From the cell containing the given text, extract its center point as (x, y) coordinate. 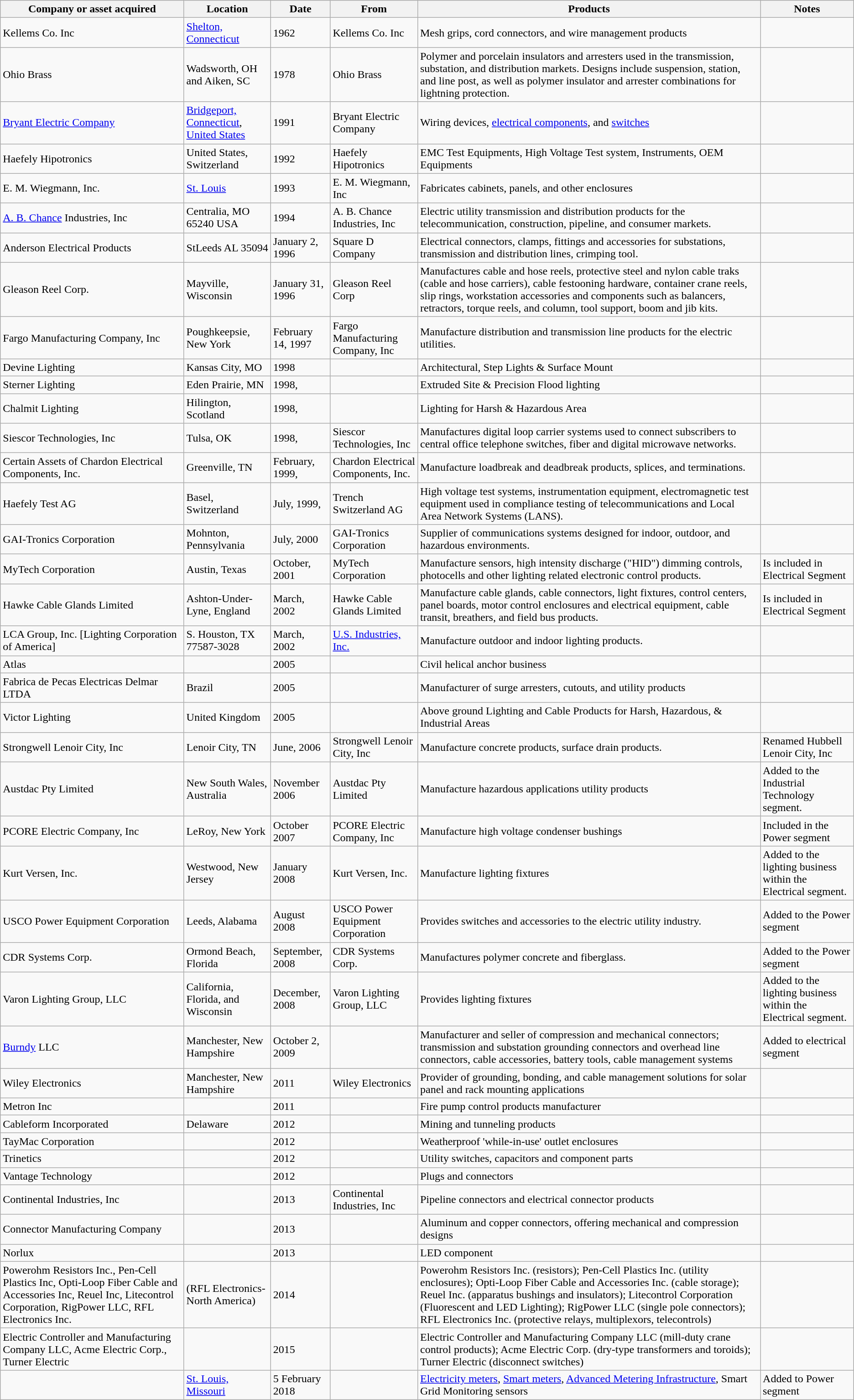
Metron Inc (92, 1107)
Electrical connectors, clamps, fittings and accessories for substations, transmission and distribution lines, crimping tool. (588, 247)
Lighting for Harsh & Hazardous Area (588, 408)
Included in the Power segment (807, 831)
Manufacture sensors, high intensity discharge ("HID") dimming controls, photocells and other lighting related electronic control products. (588, 569)
1994 (300, 218)
Brazil (227, 688)
California, Florida, and Wisconsin (227, 999)
Shelton, Connecticut (227, 33)
October 2, 2009 (300, 1047)
Plugs and connectors (588, 1176)
Products (588, 9)
Certain Assets of Chardon Electrical Components, Inc. (92, 468)
Electricity meters, Smart meters, Advanced Metering Infrastructure, Smart Grid Monitoring sensors (588, 1385)
Manufacture loadbreak and deadbreak products, splices, and terminations. (588, 468)
Kansas City, MO (227, 367)
Trench Switzerland AG (374, 504)
Basel, Switzerland (227, 504)
LeRoy, New York (227, 831)
Chardon Electrical Components, Inc. (374, 468)
1992 (300, 159)
EMC Test Equipments, High Voltage Test system, Instruments, OEM Equipments (588, 159)
July, 1999, (300, 504)
Utility switches, capacitors and component parts (588, 1159)
Square D Company (374, 247)
1978 (300, 75)
E. M. Wiegmann, Inc. (92, 188)
Architectural, Step Lights & Surface Mount (588, 367)
July, 2000 (300, 539)
Leeds, Alabama (227, 921)
Provider of grounding, bonding, and cable management solutions for solar panel and rack mounting applications (588, 1083)
LCA Group, Inc. [Lighting Corporation of America] (92, 640)
Hilington, Scotland (227, 408)
St. Louis, Missouri (227, 1385)
5 February 2018 (300, 1385)
Eden Prairie, MN (227, 385)
1991 (300, 123)
Added to the Industrial Technology segment. (807, 789)
Above ground Lighting and Cable Products for Harsh, Hazardous, & Industrial Areas (588, 717)
February, 1999, (300, 468)
Provides lighting fixtures (588, 999)
Aluminum and copper connectors, offering mechanical and compression designs (588, 1229)
Wadsworth, OH and Aiken, SC (227, 75)
Weatherproof 'while-in-use' outlet enclosures (588, 1141)
StLeeds AL 35094 (227, 247)
E. M. Wiegmann, Inc (374, 188)
Burndy LLC (92, 1047)
Manufacture distribution and transmission line products for the electric utilities. (588, 338)
Trinetics (92, 1159)
Date (300, 9)
November 2006 (300, 789)
August 2008 (300, 921)
Lenoir City, TN (227, 747)
(RFL Electronics- North America) (227, 1295)
Haefely Test AG (92, 504)
October 2007 (300, 831)
Electric Controller and Manufacturing Company LLC, Acme Electric Corp., Turner Electric (92, 1349)
Added to electrical segment (807, 1047)
From (374, 9)
Westwood, New Jersey (227, 873)
Mining and tunneling products (588, 1124)
Cableform Incorporated (92, 1124)
Fabricates cabinets, panels, and other enclosures (588, 188)
January 2008 (300, 873)
LED component (588, 1253)
Notes (807, 9)
S. Houston, TX 77587-3028 (227, 640)
Victor Lighting (92, 717)
Ormond Beach, Florida (227, 957)
New South Wales, Australia (227, 789)
Pipeline connectors and electrical connector products (588, 1200)
United States, Switzerland (227, 159)
TayMac Corporation (92, 1141)
Ashton-Under-Lyne, England (227, 605)
Manufactures digital loop carrier systems used to connect subscribers to central office telephone switches, fiber and digital microwave networks. (588, 438)
1998 (300, 367)
Anderson Electrical Products (92, 247)
Atlas (92, 664)
Manufacture outdoor and indoor lighting products. (588, 640)
Austin, Texas (227, 569)
Electric utility transmission and distribution products for the telecommunication, construction, pipeline, and consumer markets. (588, 218)
Gleason Reel Corp. (92, 289)
1993 (300, 188)
Manufacture hazardous applications utility products (588, 789)
Company or asset acquired (92, 9)
Location (227, 9)
United Kingdom (227, 717)
Greenville, TN (227, 468)
Bridgeport, Connecticut, United States (227, 123)
Fire pump control products manufacturer (588, 1107)
St. Louis (227, 188)
Supplier of communications systems designed for indoor, outdoor, and hazardous environments. (588, 539)
Manufacture concrete products, surface drain products. (588, 747)
Norlux (92, 1253)
October, 2001 (300, 569)
January 31, 1996 (300, 289)
Provides switches and accessories to the electric utility industry. (588, 921)
Manufacture lighting fixtures (588, 873)
Manufactures polymer concrete and fiberglass. (588, 957)
U.S. Industries, Inc. (374, 640)
2015 (300, 1349)
Added to Power segment (807, 1385)
Manufacturer of surge arresters, cutouts, and utility products (588, 688)
Sterner Lighting (92, 385)
Gleason Reel Corp (374, 289)
December, 2008 (300, 999)
Centralia, MO 65240 USA (227, 218)
June, 2006 (300, 747)
Tulsa, OK (227, 438)
Vantage Technology (92, 1176)
Delaware (227, 1124)
Mohnton, Pennsylvania (227, 539)
Devine Lighting (92, 367)
2014 (300, 1295)
Civil helical anchor business (588, 664)
1962 (300, 33)
Renamed Hubbell Lenoir City, Inc (807, 747)
Mesh grips, cord connectors, and wire management products (588, 33)
Fabrica de Pecas Electricas Delmar LTDA (92, 688)
January 2, 1996 (300, 247)
Chalmit Lighting (92, 408)
February 14, 1997 (300, 338)
Mayville, Wisconsin (227, 289)
Extruded Site & Precision Flood lighting (588, 385)
Poughkeepsie, New York (227, 338)
Connector Manufacturing Company (92, 1229)
September, 2008 (300, 957)
Wiring devices, electrical components, and switches (588, 123)
Manufacture high voltage condenser bushings (588, 831)
